Return the [X, Y] coordinate for the center point of the cell that contains the specified text.  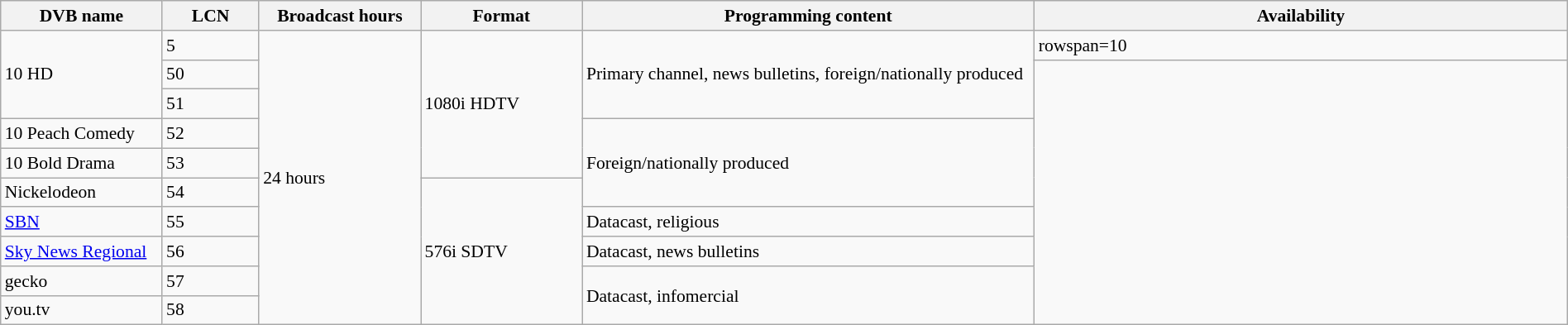
LCN [210, 16]
55 [210, 222]
53 [210, 163]
rowspan=10 [1302, 45]
57 [210, 281]
you.tv [81, 310]
SBN [81, 222]
Datacast, infomercial [809, 296]
Datacast, news bulletins [809, 251]
576i SDTV [501, 251]
DVB name [81, 16]
51 [210, 104]
24 hours [339, 178]
10 Bold Drama [81, 163]
Broadcast hours [339, 16]
58 [210, 310]
5 [210, 45]
Availability [1302, 16]
54 [210, 193]
gecko [81, 281]
Primary channel, news bulletins, foreign/nationally produced [809, 74]
10 HD [81, 74]
Format [501, 16]
Sky News Regional [81, 251]
Datacast, religious [809, 222]
Programming content [809, 16]
10 Peach Comedy [81, 134]
Nickelodeon [81, 193]
1080i HDTV [501, 104]
56 [210, 251]
50 [210, 74]
52 [210, 134]
Foreign/nationally produced [809, 164]
